Search for the cell housing the specified text and yield its [X, Y] center coordinate. 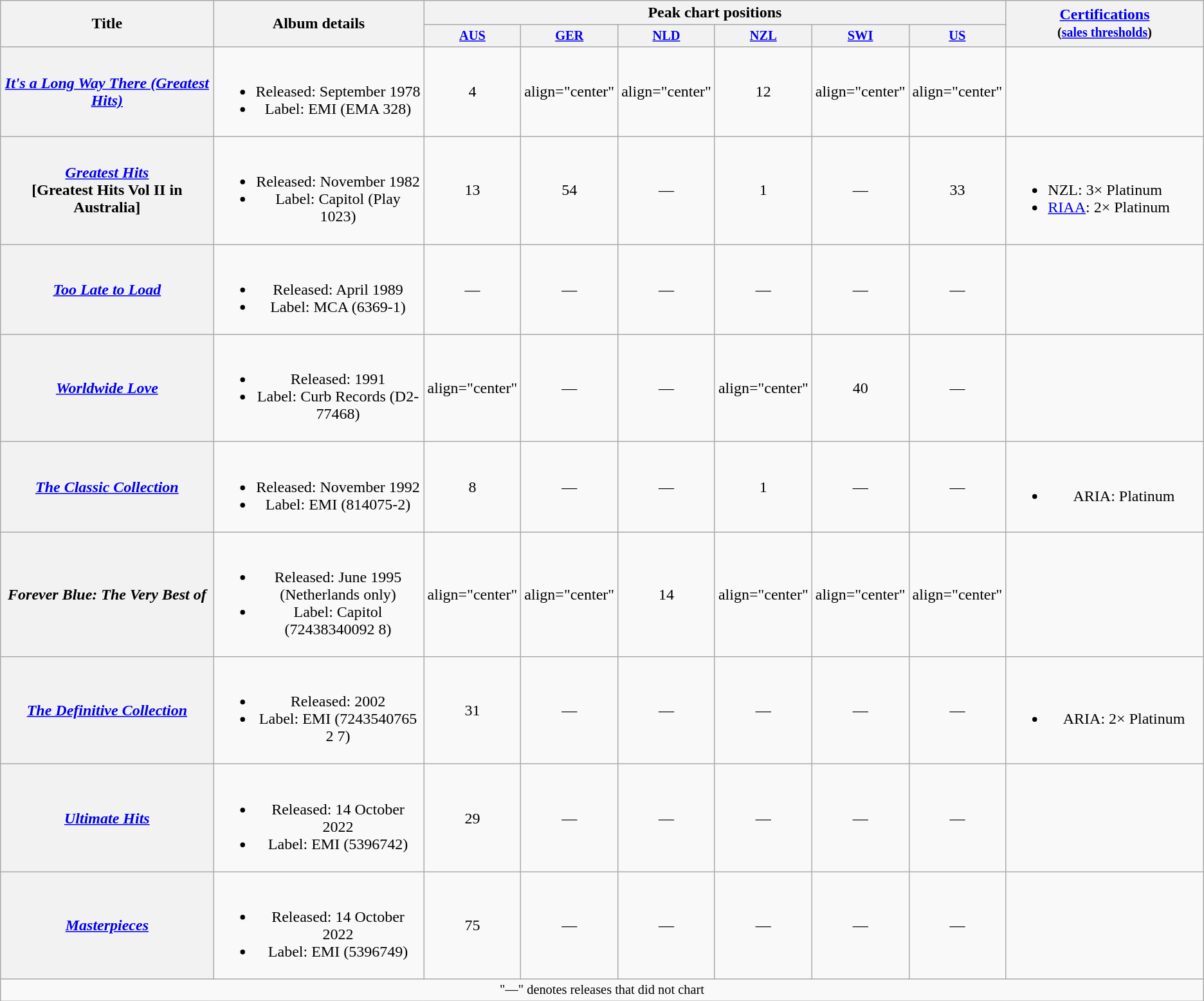
Title [107, 24]
4 [472, 91]
8 [472, 487]
SWI [861, 36]
Released: November 1982Label: Capitol (Play 1023) [319, 190]
29 [472, 818]
Released: June 1995 (Netherlands only)Label: Capitol (72438340092 8) [319, 594]
The Classic Collection [107, 487]
NZL [763, 36]
Released: 14 October 2022Label: EMI (5396742) [319, 818]
Peak chart positions [715, 13]
Released: 14 October 2022Label: EMI (5396749) [319, 925]
"—" denotes releases that did not chart [602, 990]
AUS [472, 36]
Released: November 1992Label: EMI (814075-2) [319, 487]
Worldwide Love [107, 389]
Forever Blue: The Very Best of [107, 594]
14 [666, 594]
Released: 1991Label: Curb Records (D2-77468) [319, 389]
31 [472, 710]
Certifications(sales thresholds) [1105, 24]
75 [472, 925]
NZL: 3× PlatinumRIAA: 2× Platinum [1105, 190]
The Definitive Collection [107, 710]
NLD [666, 36]
Album details [319, 24]
54 [570, 190]
ARIA: 2× Platinum [1105, 710]
Released: April 1989Label: MCA (6369-1) [319, 289]
40 [861, 389]
Too Late to Load [107, 289]
It's a Long Way There (Greatest Hits) [107, 91]
GER [570, 36]
13 [472, 190]
12 [763, 91]
Released: September 1978Label: EMI (EMA 328) [319, 91]
US [957, 36]
Ultimate Hits [107, 818]
ARIA: Platinum [1105, 487]
Greatest Hits [Greatest Hits Vol II in Australia] [107, 190]
Released: 2002Label: EMI (7243540765 2 7) [319, 710]
Masterpieces [107, 925]
33 [957, 190]
